Pinpoint the cell where the given text exists, returning its (X, Y) midpoint coordinate. 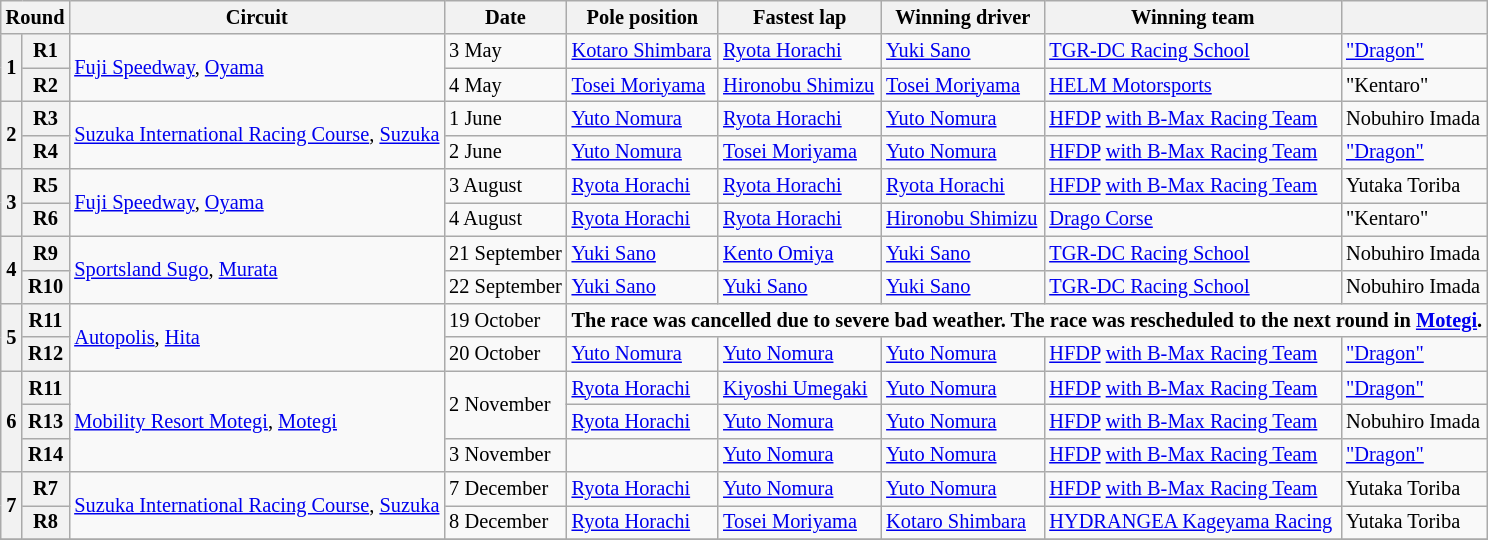
6 (12, 422)
R10 (46, 287)
R13 (46, 421)
Circuit (256, 17)
4 August (505, 219)
Mobility Resort Motegi, Motegi (256, 422)
4 May (505, 85)
R8 (46, 522)
4 (12, 270)
Drago Corse (1192, 219)
R14 (46, 455)
7 December (505, 489)
Kiyoshi Umegaki (800, 388)
R7 (46, 489)
1 (12, 68)
R5 (46, 186)
1 June (505, 118)
19 October (505, 320)
7 (12, 506)
Autopolis, Hita (256, 336)
R6 (46, 219)
Winning team (1192, 17)
3 November (505, 455)
3 May (505, 51)
The race was cancelled due to severe bad weather. The race was rescheduled to the next round in Motegi. (1027, 320)
R9 (46, 253)
Round (36, 17)
20 October (505, 354)
HYDRANGEA Kageyama Racing (1192, 522)
R3 (46, 118)
Winning driver (962, 17)
22 September (505, 287)
5 (12, 336)
Fastest lap (800, 17)
3 August (505, 186)
2 (12, 134)
Pole position (643, 17)
Date (505, 17)
R4 (46, 152)
R12 (46, 354)
2 November (505, 404)
2 June (505, 152)
HELM Motorsports (1192, 85)
3 (12, 202)
21 September (505, 253)
Kento Omiya (800, 253)
R2 (46, 85)
8 December (505, 522)
Sportsland Sugo, Murata (256, 270)
R1 (46, 51)
